Return the (x, y) coordinate for the center point of the cell that contains the specified text.  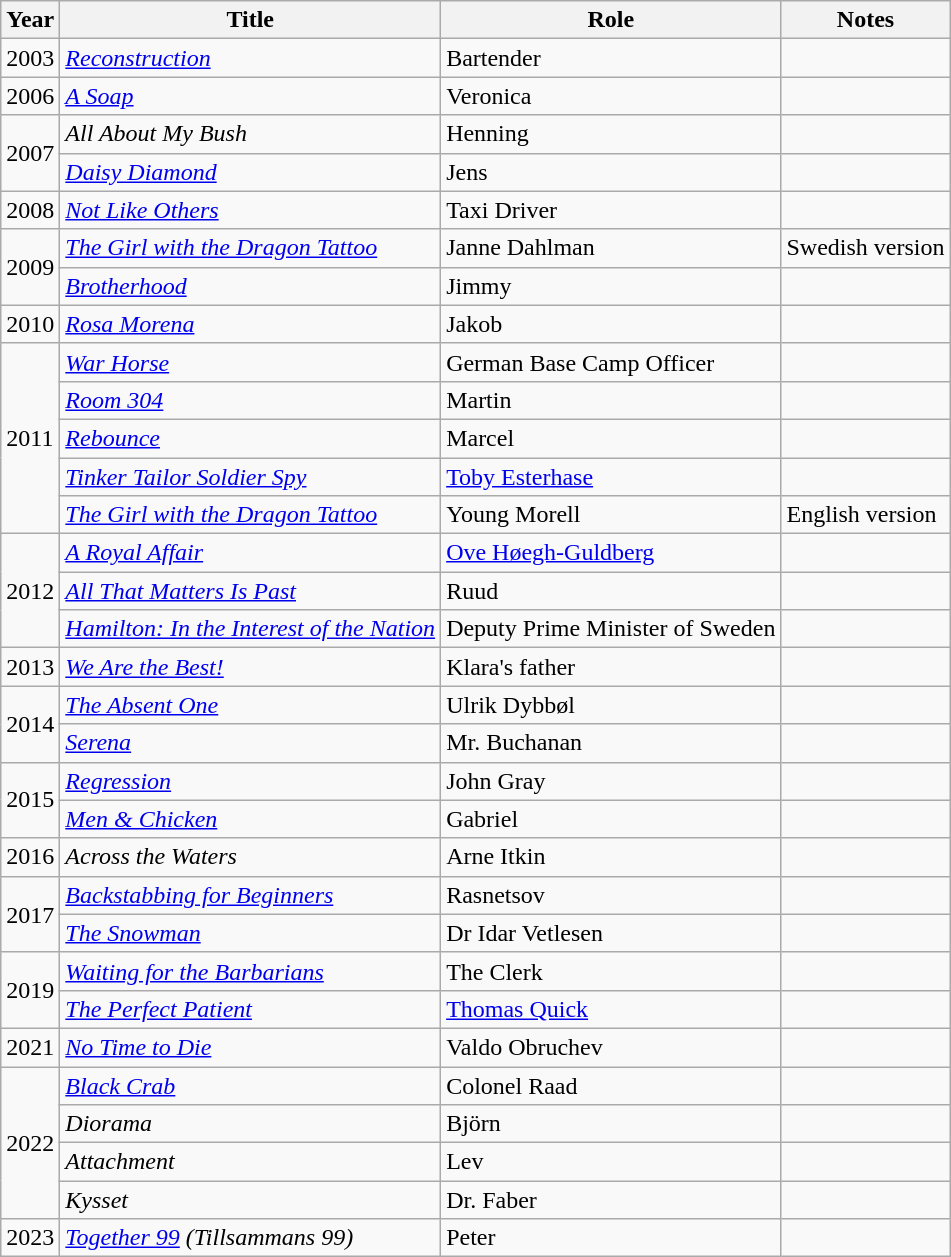
Henning (611, 134)
Björn (611, 1124)
2007 (30, 153)
The Absent One (250, 705)
Swedish version (866, 248)
2015 (30, 800)
Marcel (611, 438)
Toby Esterhase (611, 477)
All About My Bush (250, 134)
All That Matters Is Past (250, 591)
Men & Chicken (250, 819)
Thomas Quick (611, 1009)
2009 (30, 267)
No Time to Die (250, 1047)
Brotherhood (250, 286)
A Royal Affair (250, 553)
Jimmy (611, 286)
Peter (611, 1238)
2003 (30, 58)
Together 99 (Tillsammans 99) (250, 1238)
Rasnetsov (611, 895)
We Are the Best! (250, 667)
Colonel Raad (611, 1085)
Lev (611, 1162)
2019 (30, 990)
Klara's father (611, 667)
The Perfect Patient (250, 1009)
Dr Idar Vetlesen (611, 933)
Role (611, 20)
Rebounce (250, 438)
2017 (30, 914)
The Clerk (611, 971)
A Soap (250, 96)
Taxi Driver (611, 210)
Notes (866, 20)
Ruud (611, 591)
Across the Waters (250, 857)
Hamilton: In the Interest of the Nation (250, 629)
Attachment (250, 1162)
2023 (30, 1238)
Veronica (611, 96)
Room 304 (250, 400)
2013 (30, 667)
Ulrik Dybbøl (611, 705)
2011 (30, 438)
2021 (30, 1047)
English version (866, 515)
Kysset (250, 1200)
Black Crab (250, 1085)
Serena (250, 743)
Daisy Diamond (250, 172)
Title (250, 20)
The Snowman (250, 933)
2014 (30, 724)
Reconstruction (250, 58)
John Gray (611, 781)
Mr. Buchanan (611, 743)
Young Morell (611, 515)
Gabriel (611, 819)
Diorama (250, 1124)
Waiting for the Barbarians (250, 971)
Arne Itkin (611, 857)
2012 (30, 591)
Martin (611, 400)
Rosa Morena (250, 324)
Janne Dahlman (611, 248)
War Horse (250, 362)
Jens (611, 172)
German Base Camp Officer (611, 362)
2016 (30, 857)
Dr. Faber (611, 1200)
Regression (250, 781)
Tinker Tailor Soldier Spy (250, 477)
Valdo Obruchev (611, 1047)
Year (30, 20)
2022 (30, 1142)
Bartender (611, 58)
2010 (30, 324)
2008 (30, 210)
Jakob (611, 324)
2006 (30, 96)
Not Like Others (250, 210)
Backstabbing for Beginners (250, 895)
Ove Høegh-Guldberg (611, 553)
Deputy Prime Minister of Sweden (611, 629)
